Return the (x, y) coordinate for the center point of the cell that contains the specified text.  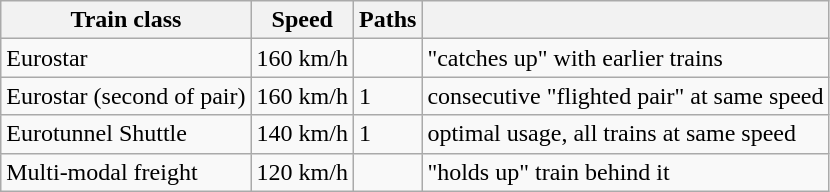
Speed (302, 20)
Paths (387, 20)
140 km/h (302, 134)
Multi-modal freight (126, 172)
"holds up" train behind it (626, 172)
"catches up" with earlier trains (626, 58)
120 km/h (302, 172)
Eurostar (126, 58)
Train class (126, 20)
optimal usage, all trains at same speed (626, 134)
Eurotunnel Shuttle (126, 134)
Eurostar (second of pair) (126, 96)
consecutive "flighted pair" at same speed (626, 96)
